Output the [x, y] coordinate of the center of the cell containing the given text.  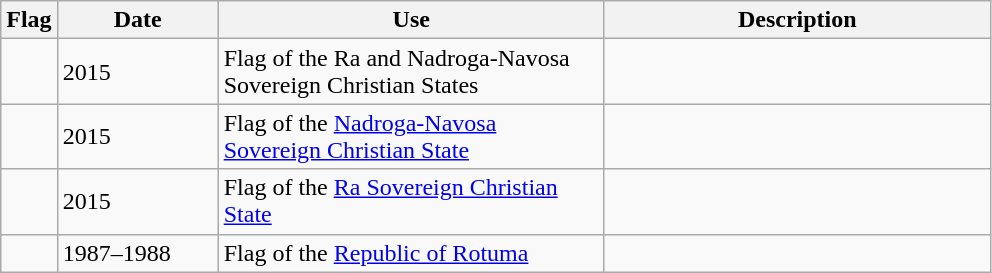
Date [138, 20]
Flag of the Nadroga-Navosa Sovereign Christian State [411, 136]
1987–1988 [138, 253]
Flag of the Ra and Nadroga-Navosa Sovereign Christian States [411, 72]
Flag [29, 20]
Description [797, 20]
Use [411, 20]
Flag of the Ra Sovereign Christian State [411, 202]
Flag of the Republic of Rotuma [411, 253]
